Output the [X, Y] coordinate of the center of the cell containing the given text.  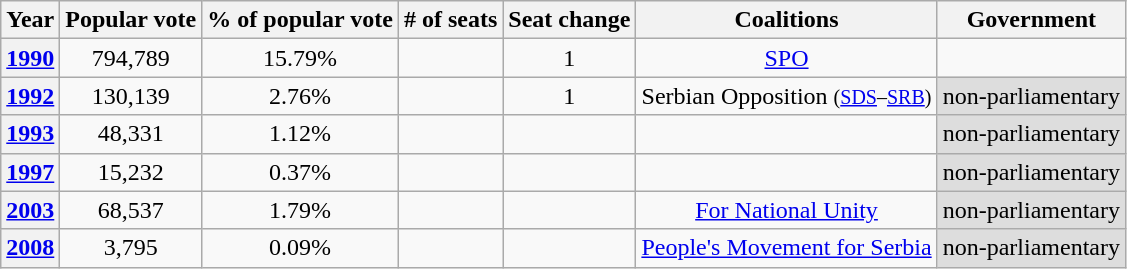
3,795 [131, 248]
48,331 [131, 134]
2008 [30, 248]
Government [1031, 20]
Seat change [570, 20]
0.37% [300, 172]
2003 [30, 210]
2.76% [300, 96]
For National Unity [786, 210]
Year [30, 20]
1997 [30, 172]
Popular vote [131, 20]
68,537 [131, 210]
1.12% [300, 134]
People's Movement for Serbia [786, 248]
794,789 [131, 58]
SPO [786, 58]
0.09% [300, 248]
15.79% [300, 58]
1990 [30, 58]
% of popular vote [300, 20]
1.79% [300, 210]
Serbian Opposition (SDS–SRB) [786, 96]
Coalitions [786, 20]
130,139 [131, 96]
# of seats [450, 20]
1993 [30, 134]
1992 [30, 96]
15,232 [131, 172]
